Search for the cell housing the specified text and yield its (x, y) center coordinate. 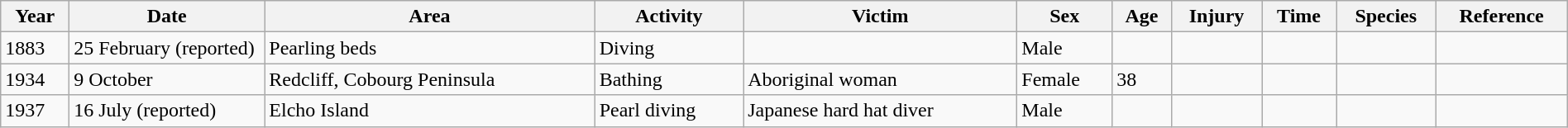
1883 (35, 48)
Female (1065, 79)
Activity (668, 17)
38 (1142, 79)
Redcliff, Cobourg Peninsula (430, 79)
Bathing (668, 79)
Victim (880, 17)
Injury (1216, 17)
Sex (1065, 17)
Time (1299, 17)
16 July (reported) (167, 111)
Reference (1502, 17)
1937 (35, 111)
Elcho Island (430, 111)
Species (1386, 17)
Age (1142, 17)
25 February (reported) (167, 48)
Aboriginal woman (880, 79)
Diving (668, 48)
Date (167, 17)
1934 (35, 79)
Japanese hard hat diver (880, 111)
Pearl diving (668, 111)
Year (35, 17)
9 October (167, 79)
Pearling beds (430, 48)
Area (430, 17)
